Locate the cell with the specified text and output its [x, y] center coordinate. 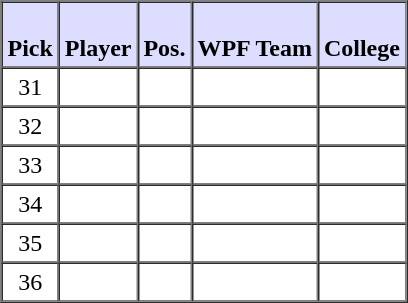
Pick [30, 35]
32 [30, 126]
31 [30, 88]
33 [30, 166]
WPF Team [254, 35]
36 [30, 282]
34 [30, 204]
Pos. [164, 35]
College [362, 35]
Player [98, 35]
35 [30, 244]
